From the cell containing the given text, extract its center point as [x, y] coordinate. 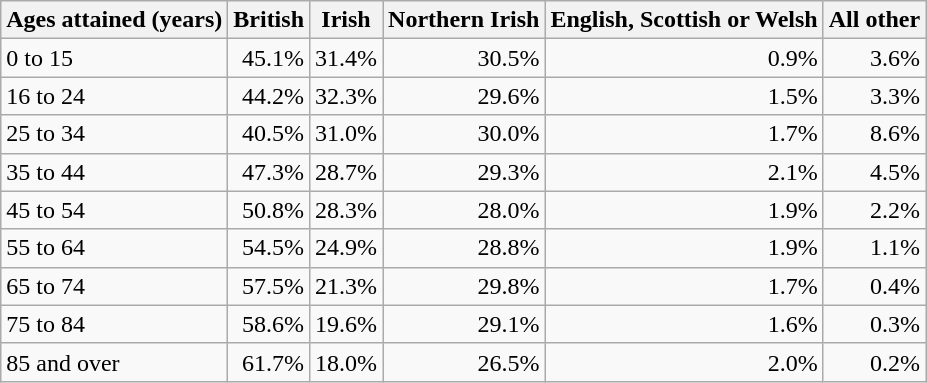
2.0% [684, 362]
0 to 15 [114, 58]
29.6% [464, 96]
Irish [346, 20]
0.4% [874, 286]
35 to 44 [114, 172]
1.1% [874, 248]
58.6% [269, 324]
All other [874, 20]
3.3% [874, 96]
24.9% [346, 248]
29.8% [464, 286]
8.6% [874, 134]
0.9% [684, 58]
28.8% [464, 248]
30.0% [464, 134]
32.3% [346, 96]
1.6% [684, 324]
0.3% [874, 324]
Northern Irish [464, 20]
British [269, 20]
19.6% [346, 324]
61.7% [269, 362]
54.5% [269, 248]
21.3% [346, 286]
45 to 54 [114, 210]
47.3% [269, 172]
31.0% [346, 134]
2.2% [874, 210]
50.8% [269, 210]
45.1% [269, 58]
28.0% [464, 210]
29.1% [464, 324]
18.0% [346, 362]
1.5% [684, 96]
2.1% [684, 172]
55 to 64 [114, 248]
0.2% [874, 362]
29.3% [464, 172]
31.4% [346, 58]
28.7% [346, 172]
16 to 24 [114, 96]
Ages attained (years) [114, 20]
25 to 34 [114, 134]
26.5% [464, 362]
28.3% [346, 210]
40.5% [269, 134]
4.5% [874, 172]
85 and over [114, 362]
57.5% [269, 286]
65 to 74 [114, 286]
30.5% [464, 58]
75 to 84 [114, 324]
3.6% [874, 58]
44.2% [269, 96]
English, Scottish or Welsh [684, 20]
